Return [X, Y] of the center of cell containing provided text 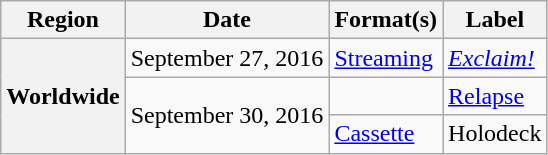
Cassette [386, 134]
Holodeck [495, 134]
Exclaim! [495, 58]
Streaming [386, 58]
Worldwide [63, 96]
September 30, 2016 [227, 115]
Region [63, 20]
Date [227, 20]
September 27, 2016 [227, 58]
Format(s) [386, 20]
Label [495, 20]
Relapse [495, 96]
